For the text-containing cell, return its midpoint in [X, Y] coordinate format. 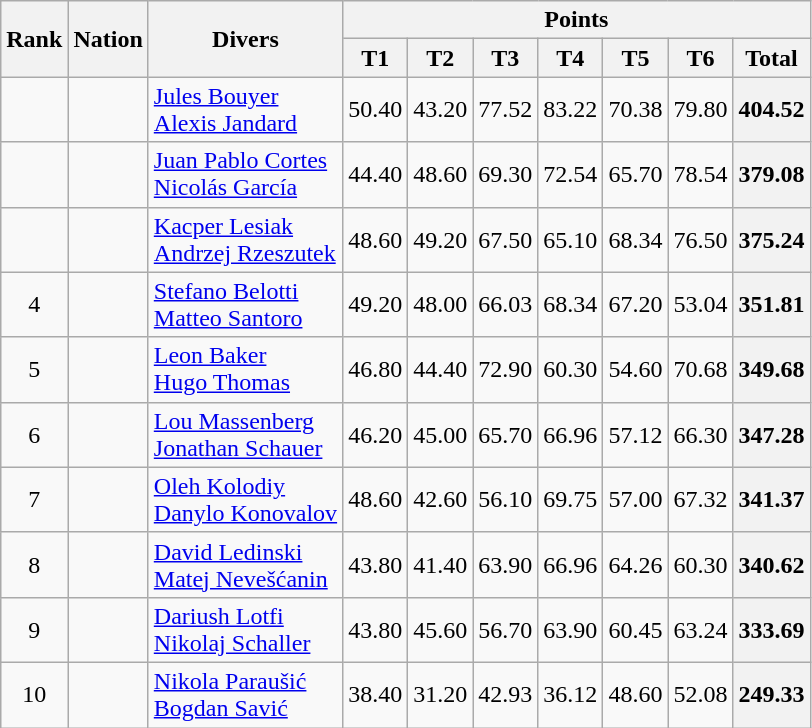
Stefano BelottiMatteo Santoro [245, 304]
45.00 [440, 434]
7 [34, 500]
249.33 [772, 694]
David LedinskiMatej Nevešćanin [245, 564]
Nikola ParaušićBogdan Savić [245, 694]
46.80 [376, 370]
340.62 [772, 564]
404.52 [772, 110]
76.50 [700, 240]
Nation [108, 39]
Dariush LotfiNikolaj Schaller [245, 630]
T2 [440, 58]
72.54 [570, 174]
63.24 [700, 630]
67.50 [506, 240]
42.93 [506, 694]
43.20 [440, 110]
69.30 [506, 174]
56.10 [506, 500]
60.45 [636, 630]
T3 [506, 58]
79.80 [700, 110]
5 [34, 370]
72.90 [506, 370]
T1 [376, 58]
333.69 [772, 630]
48.00 [440, 304]
6 [34, 434]
T6 [700, 58]
T5 [636, 58]
67.32 [700, 500]
57.12 [636, 434]
Oleh KolodiyDanylo Konovalov [245, 500]
4 [34, 304]
66.30 [700, 434]
70.68 [700, 370]
54.60 [636, 370]
Lou MassenbergJonathan Schauer [245, 434]
379.08 [772, 174]
351.81 [772, 304]
46.20 [376, 434]
31.20 [440, 694]
Juan Pablo CortesNicolás García [245, 174]
53.04 [700, 304]
70.38 [636, 110]
45.60 [440, 630]
375.24 [772, 240]
52.08 [700, 694]
50.40 [376, 110]
Leon BakerHugo Thomas [245, 370]
78.54 [700, 174]
Total [772, 58]
341.37 [772, 500]
Jules BouyerAlexis Jandard [245, 110]
57.00 [636, 500]
Points [576, 20]
10 [34, 694]
41.40 [440, 564]
56.70 [506, 630]
77.52 [506, 110]
38.40 [376, 694]
69.75 [570, 500]
42.60 [440, 500]
Rank [34, 39]
Divers [245, 39]
66.03 [506, 304]
T4 [570, 58]
67.20 [636, 304]
8 [34, 564]
349.68 [772, 370]
9 [34, 630]
65.10 [570, 240]
Kacper LesiakAndrzej Rzeszutek [245, 240]
36.12 [570, 694]
83.22 [570, 110]
64.26 [636, 564]
347.28 [772, 434]
